Return [x, y] of the center of cell containing provided text 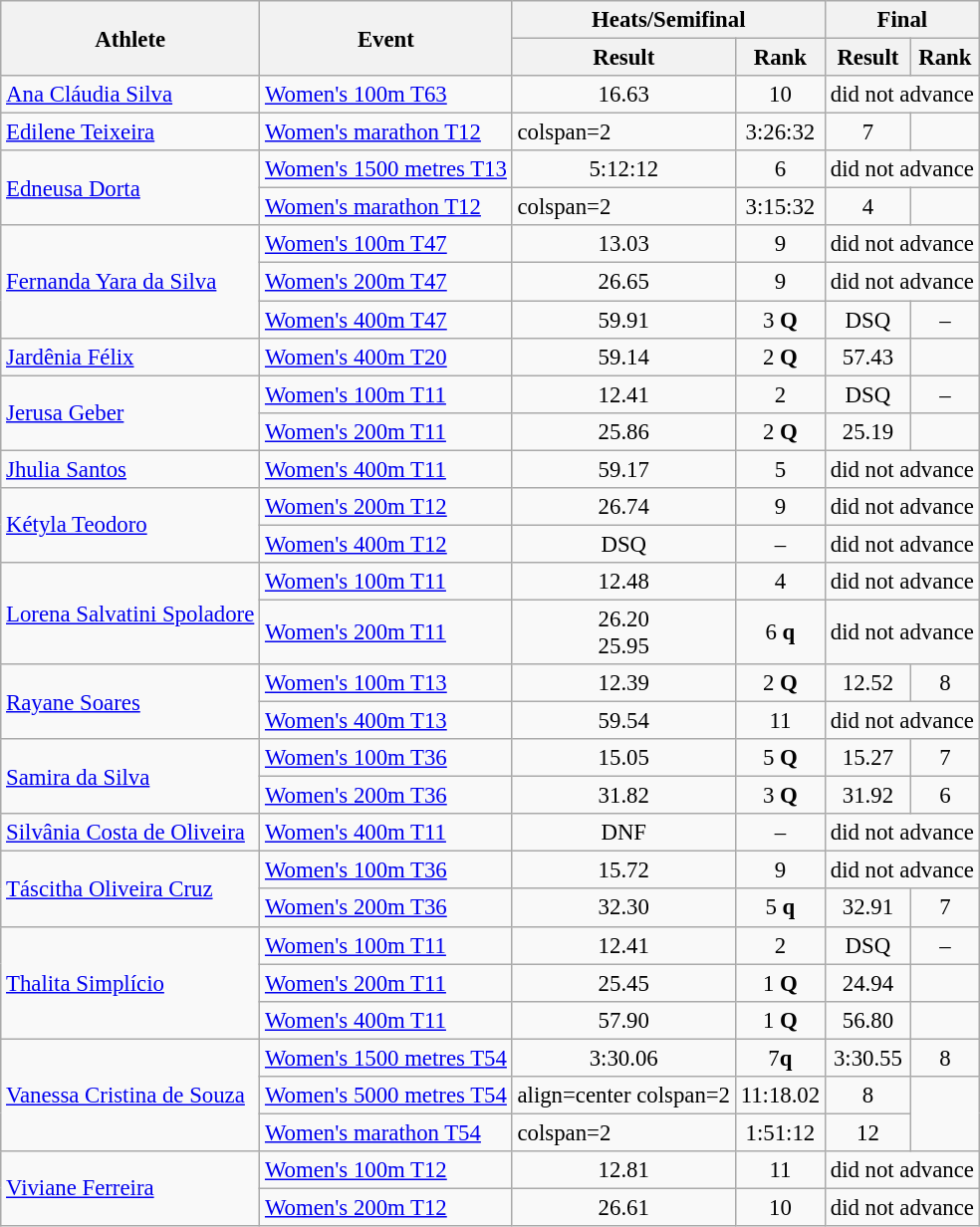
3:26:32 [780, 132]
Edneusa Dorta [130, 187]
15.05 [623, 758]
5 Q [780, 758]
Kétyla Teodoro [130, 526]
Event [386, 38]
57.43 [867, 357]
Women's 100m T47 [386, 244]
12 [867, 1132]
11:18.02 [780, 1096]
Women's marathon T54 [386, 1132]
26.61 [623, 1207]
26.74 [623, 507]
56.80 [867, 1020]
Women's 100m T63 [386, 95]
Women's 1500 metres T54 [386, 1058]
25.45 [623, 983]
7q [780, 1058]
align=center colspan=2 [623, 1096]
5:12:12 [623, 169]
57.90 [623, 1020]
12.39 [623, 683]
25.19 [867, 431]
Fernanda Yara da Silva [130, 281]
Women's 5000 metres T54 [386, 1096]
26.65 [623, 282]
Women's 400m T13 [386, 721]
Lorena Salvatini Spoladore [130, 613]
5 [780, 469]
6 q [780, 631]
Women's 200m T47 [386, 282]
Samira da Silva [130, 777]
31.82 [623, 796]
59.91 [623, 320]
12.81 [623, 1170]
DNF [623, 833]
31.92 [867, 796]
16.63 [623, 95]
3:15:32 [780, 207]
Silvânia Costa de Oliveira [130, 833]
Viviane Ferreira [130, 1189]
59.14 [623, 357]
Thalita Simplício [130, 982]
Women's 100m T12 [386, 1170]
59.17 [623, 469]
Jerusa Geber [130, 412]
1:51:12 [780, 1132]
59.54 [623, 721]
32.91 [867, 908]
3:30.06 [623, 1058]
5 q [780, 908]
Women's 1500 metres T13 [386, 169]
Jardênia Félix [130, 357]
Táscitha Oliveira Cruz [130, 888]
15.72 [623, 870]
32.30 [623, 908]
24.94 [867, 983]
Heats/Semifinal [668, 20]
Women's 100m T13 [386, 683]
Women's 400m T47 [386, 320]
15.27 [867, 758]
Ana Cláudia Silva [130, 95]
13.03 [623, 244]
Final [902, 20]
Rayane Soares [130, 701]
3:30.55 [867, 1058]
Women's 400m T20 [386, 357]
Jhulia Santos [130, 469]
12.52 [867, 683]
Athlete [130, 38]
25.86 [623, 431]
26.2025.95 [623, 631]
Women's 400m T12 [386, 544]
12.48 [623, 582]
Vanessa Cristina de Souza [130, 1096]
Edilene Teixeira [130, 132]
